Extract the (X, Y) coordinate from the center of the cell holding the provided text.  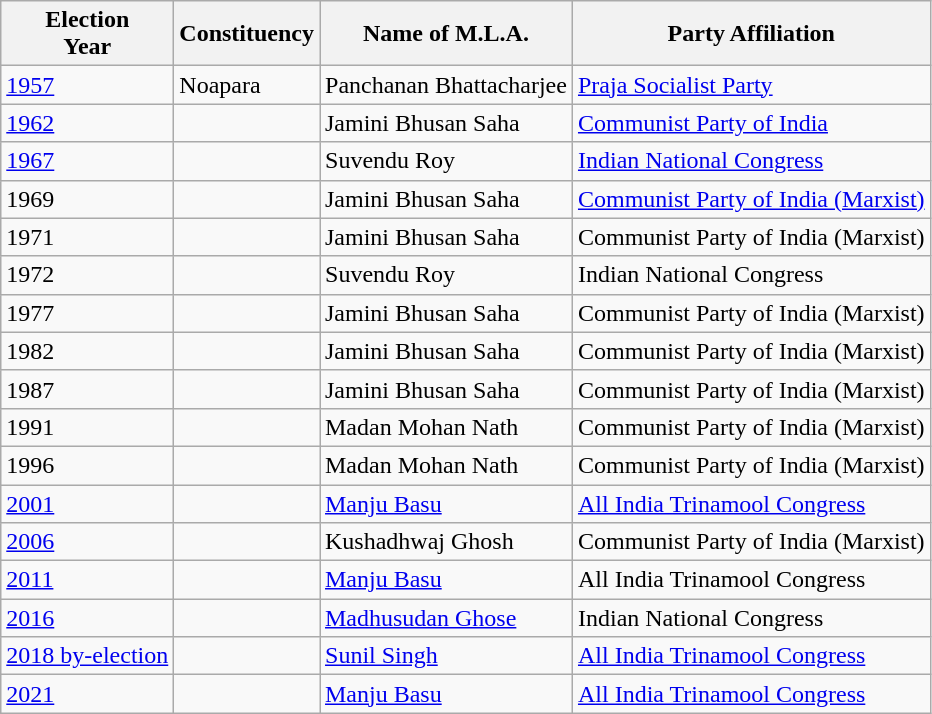
1971 (88, 237)
Constituency (247, 34)
2001 (88, 503)
Praja Socialist Party (751, 85)
Panchanan Bhattacharjee (446, 85)
2006 (88, 542)
1987 (88, 389)
Sunil Singh (446, 656)
1996 (88, 465)
Kushadhwaj Ghosh (446, 542)
Name of M.L.A. (446, 34)
1982 (88, 351)
Madhusudan Ghose (446, 618)
2016 (88, 618)
Election Year (88, 34)
2018 by-election (88, 656)
1957 (88, 85)
1991 (88, 427)
1969 (88, 199)
1972 (88, 275)
1967 (88, 161)
1962 (88, 123)
Noapara (247, 85)
2021 (88, 694)
Communist Party of India (751, 123)
1977 (88, 313)
Party Affiliation (751, 34)
2011 (88, 580)
